Scan for the cell matching the given text and deliver its (x, y) coordinate at center. 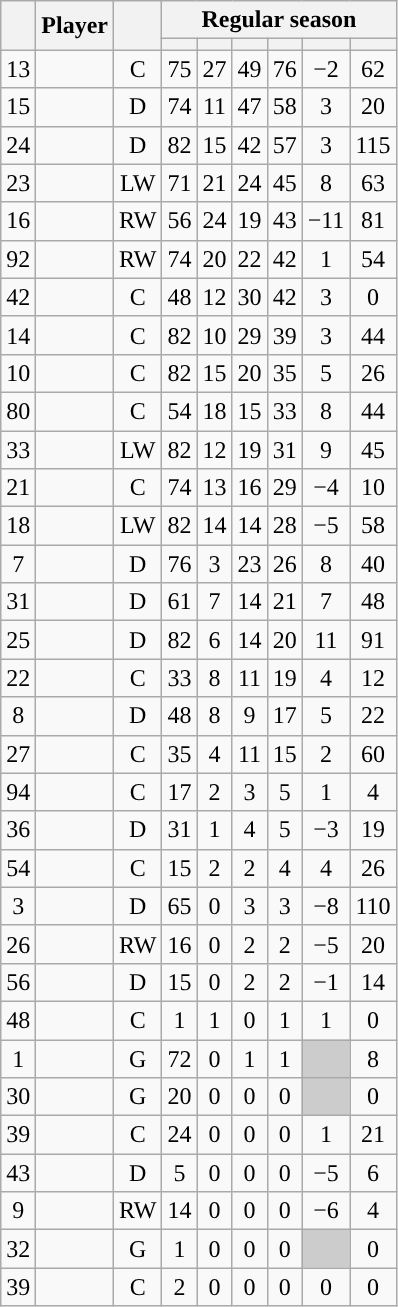
61 (180, 602)
57 (284, 145)
Player (75, 26)
49 (250, 69)
71 (180, 183)
−2 (326, 69)
75 (180, 69)
47 (250, 107)
63 (373, 183)
28 (284, 526)
Regular season (279, 20)
−1 (326, 982)
80 (18, 411)
25 (18, 640)
72 (180, 1059)
65 (180, 906)
62 (373, 69)
−11 (326, 221)
110 (373, 906)
−3 (326, 830)
60 (373, 754)
36 (18, 830)
92 (18, 259)
94 (18, 792)
−4 (326, 488)
81 (373, 221)
−8 (326, 906)
91 (373, 640)
115 (373, 145)
−6 (326, 1211)
40 (373, 564)
32 (18, 1249)
